Extract the [x, y] coordinate from the center of the cell holding the provided text.  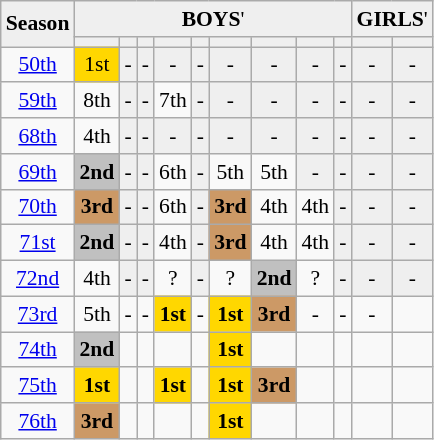
76th [38, 421]
8th [96, 101]
59th [38, 101]
70th [38, 207]
GIRLS' [392, 19]
7th [173, 101]
73rd [38, 314]
69th [38, 172]
71st [38, 243]
74th [38, 350]
75th [38, 386]
Season [38, 24]
68th [38, 136]
50th [38, 65]
BOYS' [212, 19]
72nd [38, 279]
